Provide the [x, y] coordinate of the cell's center where the given text is located.  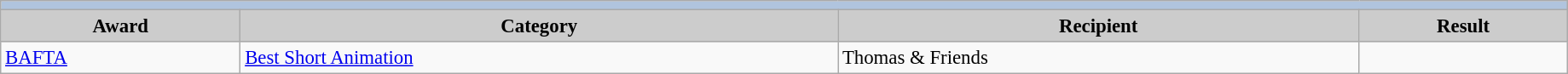
BAFTA [121, 58]
Recipient [1098, 26]
Award [121, 26]
Category [539, 26]
Result [1463, 26]
Best Short Animation [539, 58]
Thomas & Friends [1098, 58]
